Output the (X, Y) coordinate of the center of the cell containing the given text.  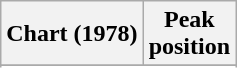
Chart (1978) (72, 34)
Peakposition (189, 34)
